Pinpoint the cell where the given text exists, returning its [x, y] midpoint coordinate. 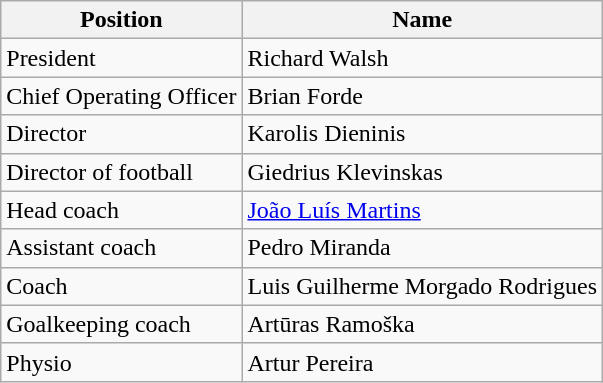
Assistant coach [122, 248]
Director [122, 134]
President [122, 58]
Position [122, 20]
João Luís Martins [422, 210]
Director of football [122, 172]
Giedrius Klevinskas [422, 172]
Brian Forde [422, 96]
Name [422, 20]
Artur Pereira [422, 362]
Karolis Dieninis [422, 134]
Coach [122, 286]
Pedro Miranda [422, 248]
Head coach [122, 210]
Chief Operating Officer [122, 96]
Physio [122, 362]
Artūras Ramoška [422, 324]
Luis Guilherme Morgado Rodrigues [422, 286]
Richard Walsh [422, 58]
Goalkeeping coach [122, 324]
